Search for the cell housing the specified text and yield its [x, y] center coordinate. 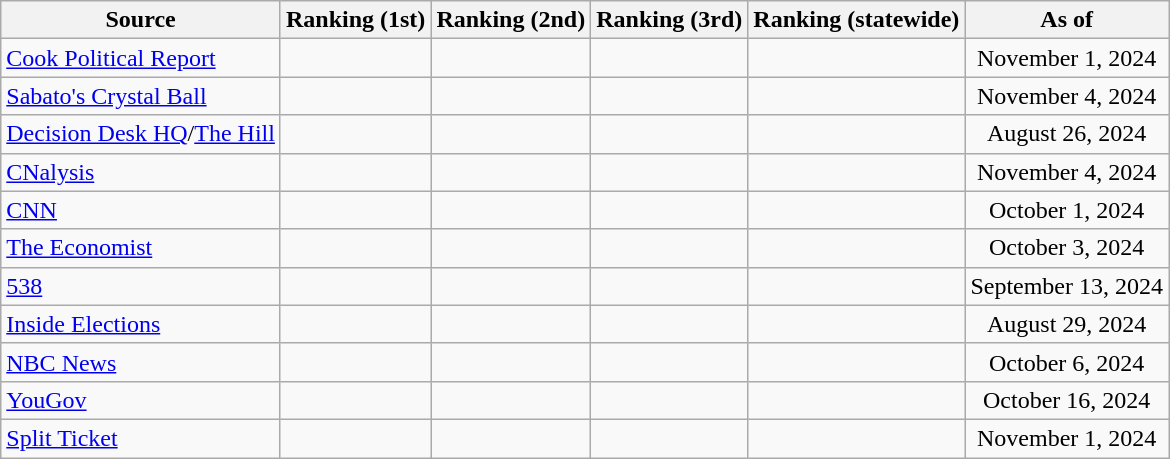
Ranking (1st) [355, 20]
Sabato's Crystal Ball [141, 96]
Ranking (3rd) [670, 20]
As of [1067, 20]
CNN [141, 210]
NBC News [141, 362]
August 29, 2024 [1067, 324]
August 26, 2024 [1067, 134]
Decision Desk HQ/The Hill [141, 134]
September 13, 2024 [1067, 286]
Ranking (statewide) [856, 20]
The Economist [141, 248]
538 [141, 286]
CNalysis [141, 172]
YouGov [141, 400]
October 3, 2024 [1067, 248]
Cook Political Report [141, 58]
Source [141, 20]
October 1, 2024 [1067, 210]
Inside Elections [141, 324]
October 16, 2024 [1067, 400]
Split Ticket [141, 438]
October 6, 2024 [1067, 362]
Ranking (2nd) [511, 20]
